For the text-containing cell, return its midpoint in [X, Y] coordinate format. 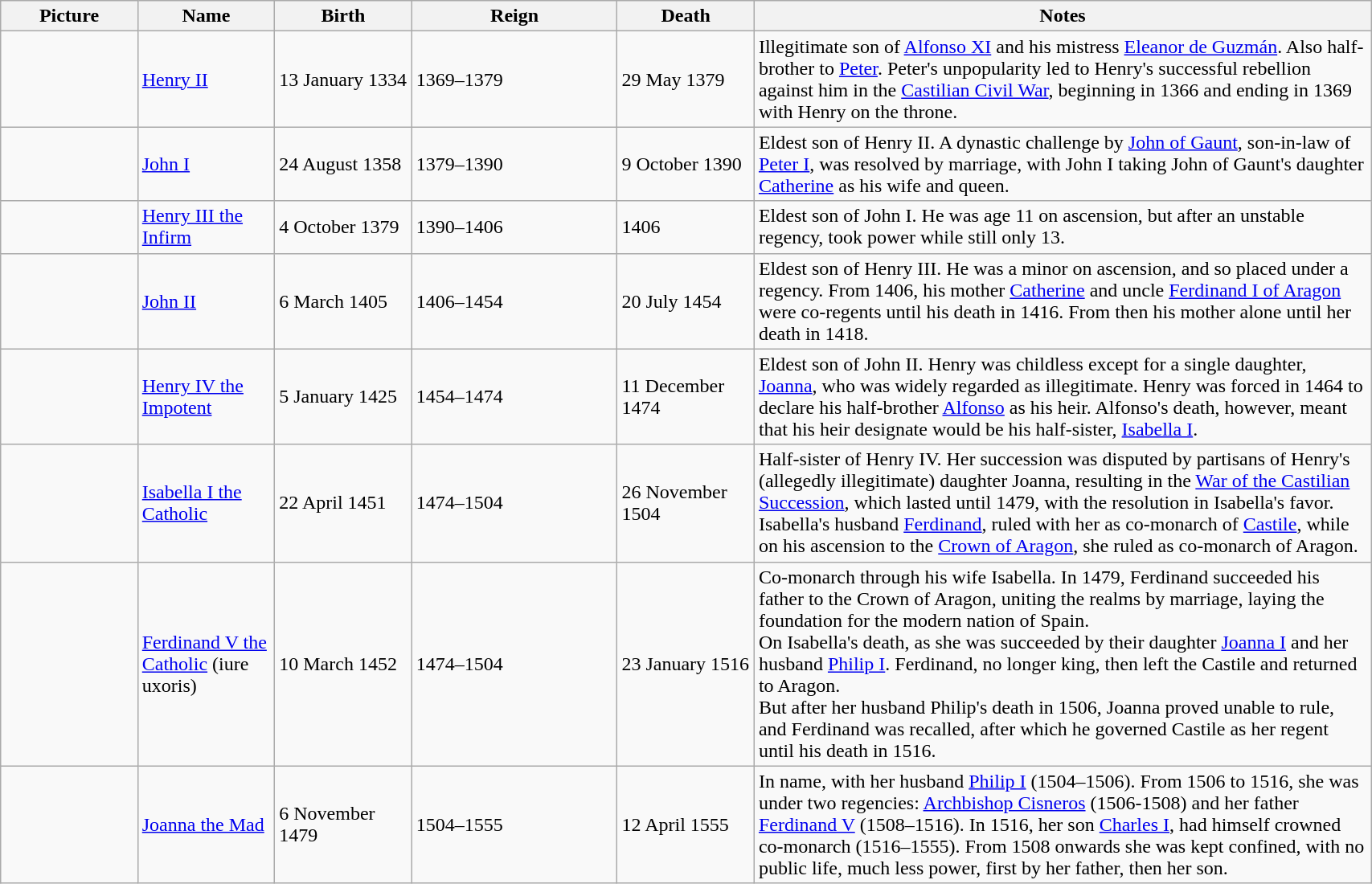
1504–1555 [514, 825]
Henry III the Infirm [206, 227]
9 October 1390 [686, 164]
24 August 1358 [343, 164]
12 April 1555 [686, 825]
Name [206, 16]
5 January 1425 [343, 397]
Henry II [206, 79]
Notes [1063, 16]
6 November 1479 [343, 825]
20 July 1454 [686, 301]
1379–1390 [514, 164]
Henry IV the Impotent [206, 397]
11 December 1474 [686, 397]
23 January 1516 [686, 664]
10 March 1452 [343, 664]
1390–1406 [514, 227]
Ferdinand V the Catholic (iure uxoris) [206, 664]
Joanna the Mad [206, 825]
4 October 1379 [343, 227]
Birth [343, 16]
Death [686, 16]
6 March 1405 [343, 301]
Eldest son of John I. He was age 11 on ascension, but after an unstable regency, took power while still only 13. [1063, 227]
13 January 1334 [343, 79]
1454–1474 [514, 397]
Reign [514, 16]
29 May 1379 [686, 79]
1406–1454 [514, 301]
1406 [686, 227]
Isabella I the Catholic [206, 503]
1369–1379 [514, 79]
Picture [69, 16]
John II [206, 301]
26 November 1504 [686, 503]
John I [206, 164]
22 April 1451 [343, 503]
